Pinpoint the cell where the given text exists, returning its [X, Y] midpoint coordinate. 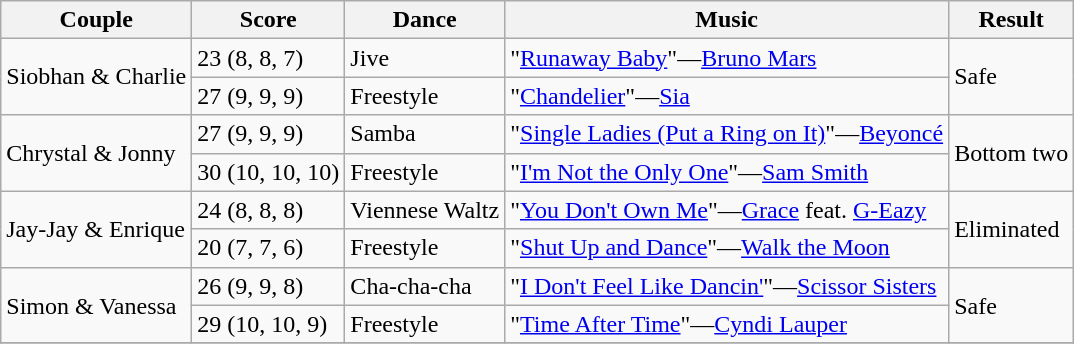
Jay-Jay & Enrique [96, 229]
"I Don't Feel Like Dancin'"—Scissor Sisters [727, 286]
"Runaway Baby"—Bruno Mars [727, 58]
Bottom two [1012, 153]
Chrystal & Jonny [96, 153]
"Single Ladies (Put a Ring on It)"—Beyoncé [727, 134]
Cha-cha-cha [425, 286]
Simon & Vanessa [96, 305]
Samba [425, 134]
24 (8, 8, 8) [268, 210]
23 (8, 8, 7) [268, 58]
"Shut Up and Dance"—Walk the Moon [727, 248]
Couple [96, 20]
Jive [425, 58]
Eliminated [1012, 229]
Music [727, 20]
Result [1012, 20]
"Time After Time"—Cyndi Lauper [727, 324]
Viennese Waltz [425, 210]
"I'm Not the Only One"—Sam Smith [727, 172]
Dance [425, 20]
"You Don't Own Me"—Grace feat. G-Eazy [727, 210]
30 (10, 10, 10) [268, 172]
Siobhan & Charlie [96, 77]
29 (10, 10, 9) [268, 324]
"Chandelier"—Sia [727, 96]
20 (7, 7, 6) [268, 248]
26 (9, 9, 8) [268, 286]
Score [268, 20]
